Detect which cell encompasses the target text, then output its (x, y) center coordinate. 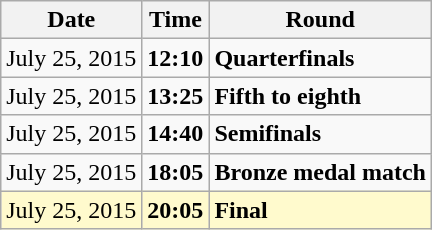
Round (320, 20)
12:10 (176, 58)
Semifinals (320, 134)
Fifth to eighth (320, 96)
20:05 (176, 210)
13:25 (176, 96)
Date (72, 20)
Time (176, 20)
Final (320, 210)
Quarterfinals (320, 58)
18:05 (176, 172)
14:40 (176, 134)
Bronze medal match (320, 172)
